Detect which cell encompasses the target text, then output its [x, y] center coordinate. 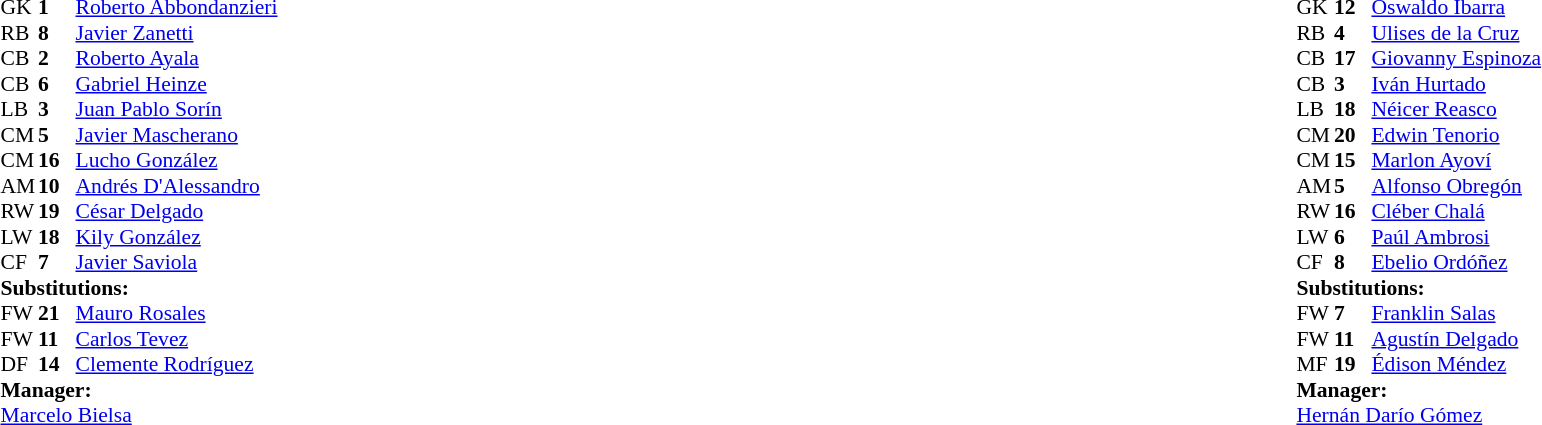
MF [1315, 365]
14 [57, 365]
Marlon Ayoví [1456, 161]
Juan Pablo Sorín [177, 109]
20 [1353, 135]
15 [1353, 161]
Cléber Chalá [1456, 211]
Carlos Tevez [177, 339]
Kily González [177, 237]
10 [57, 186]
Javier Zanetti [177, 33]
Ulises de la Cruz [1456, 33]
Lucho González [177, 161]
17 [1353, 59]
Néicer Reasco [1456, 109]
Agustín Delgado [1456, 339]
Gabriel Heinze [177, 84]
DF [19, 365]
Giovanny Espinoza [1456, 59]
Alfonso Obregón [1456, 186]
Roberto Ayala [177, 59]
Javier Mascherano [177, 135]
Ebelio Ordóñez [1456, 263]
Javier Saviola [177, 263]
2 [57, 59]
César Delgado [177, 211]
Franklin Salas [1456, 313]
Édison Méndez [1456, 365]
4 [1353, 33]
Paúl Ambrosi [1456, 237]
Iván Hurtado [1456, 84]
Andrés D'Alessandro [177, 186]
Mauro Rosales [177, 313]
Clemente Rodríguez [177, 365]
Edwin Tenorio [1456, 135]
21 [57, 313]
